Extract the (X, Y) coordinate from the center of the cell holding the provided text.  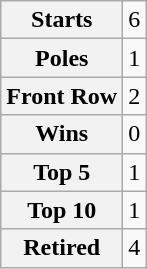
4 (134, 248)
Poles (62, 58)
Starts (62, 20)
Wins (62, 134)
2 (134, 96)
Top 5 (62, 172)
6 (134, 20)
0 (134, 134)
Front Row (62, 96)
Top 10 (62, 210)
Retired (62, 248)
